Search for the cell housing the specified text and yield its [x, y] center coordinate. 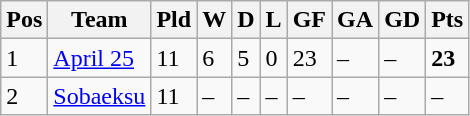
W [214, 20]
GF [309, 20]
Pts [448, 20]
6 [214, 58]
Pos [24, 20]
D [246, 20]
April 25 [100, 58]
GD [402, 20]
5 [246, 58]
Pld [174, 20]
GA [356, 20]
Team [100, 20]
0 [274, 58]
1 [24, 58]
Sobaeksu [100, 96]
L [274, 20]
2 [24, 96]
